Search for the cell housing the specified text and yield its [X, Y] center coordinate. 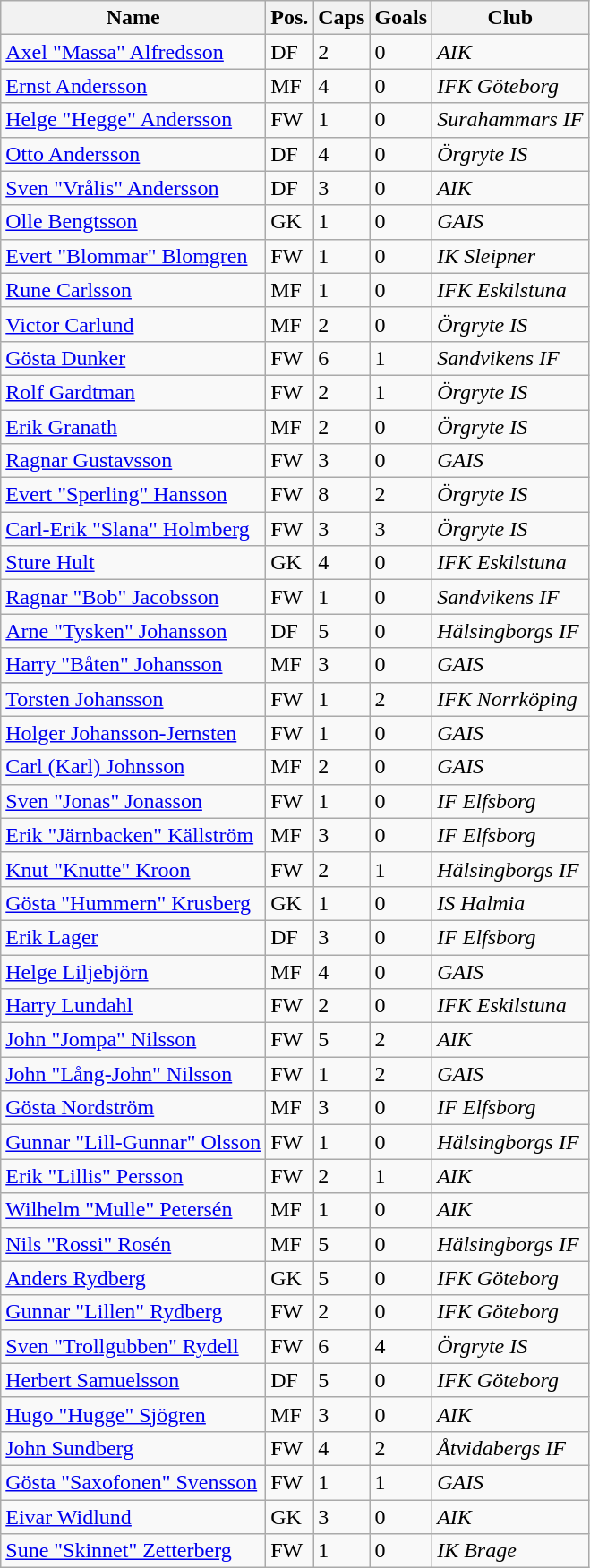
IK Brage [510, 1551]
Herbert Samuelsson [133, 1380]
Wilhelm "Mulle" Petersén [133, 1210]
Club [510, 18]
Sven "Vrålis" Andersson [133, 188]
Ernst Andersson [133, 86]
Rune Carlsson [133, 290]
Nils "Rossi" Rosén [133, 1244]
Gunnar "Lillen" Rydberg [133, 1312]
Helge Liljebjörn [133, 971]
Victor Carlund [133, 324]
Harry Lundahl [133, 1006]
Gösta Dunker [133, 358]
Axel "Massa" Alfredsson [133, 52]
Hugo "Hugge" Sjögren [133, 1414]
Harry "Båten" Johansson [133, 665]
Gunnar "Lill-Gunnar" Olsson [133, 1142]
Ragnar "Bob" Jacobsson [133, 597]
Caps [342, 18]
Sven "Trollgubben" Rydell [133, 1346]
Knut "Knutte" Kroon [133, 869]
Carl (Karl) Johnsson [133, 767]
Erik Lager [133, 937]
Sven "Jonas" Jonasson [133, 801]
IS Halmia [510, 903]
Sune "Skinnet" Zetterberg [133, 1551]
Otto Andersson [133, 154]
Evert "Sperling" Hansson [133, 495]
John "Jompa" Nilsson [133, 1040]
Sture Hult [133, 563]
IK Sleipner [510, 256]
Erik Granath [133, 427]
John "Lång-John" Nilsson [133, 1074]
Evert "Blommar" Blomgren [133, 256]
IFK Norrköping [510, 699]
Anders Rydberg [133, 1278]
Gösta Nordström [133, 1108]
Helge "Hegge" Andersson [133, 120]
Åtvidabergs IF [510, 1448]
Goals [401, 18]
Erik "Lillis" Persson [133, 1176]
Rolf Gardtman [133, 392]
Gösta "Saxofonen" Svensson [133, 1482]
Surahammars IF [510, 120]
Holger Johansson-Jernsten [133, 733]
Arne "Tysken" Johansson [133, 631]
Gösta "Hummern" Krusberg [133, 903]
8 [342, 495]
Erik "Järnbacken" Källström [133, 835]
Olle Bengtsson [133, 222]
Name [133, 18]
Eivar Widlund [133, 1517]
John Sundberg [133, 1448]
Ragnar Gustavsson [133, 461]
Torsten Johansson [133, 699]
Pos. [290, 18]
Carl-Erik "Slana" Holmberg [133, 529]
